Extract the (x, y) coordinate from the center of the cell holding the provided text.  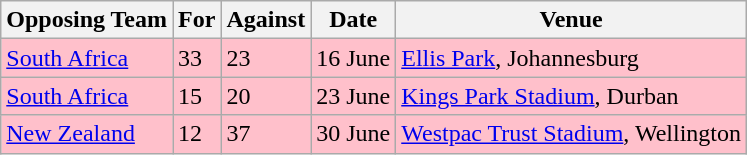
12 (197, 134)
20 (266, 96)
23 (266, 58)
New Zealand (87, 134)
Westpac Trust Stadium, Wellington (572, 134)
33 (197, 58)
16 June (354, 58)
Ellis Park, Johannesburg (572, 58)
Kings Park Stadium, Durban (572, 96)
Against (266, 20)
Venue (572, 20)
30 June (354, 134)
Date (354, 20)
23 June (354, 96)
For (197, 20)
37 (266, 134)
Opposing Team (87, 20)
15 (197, 96)
